Find where the given text appears and provide that cell's center as [x, y] coordinate. 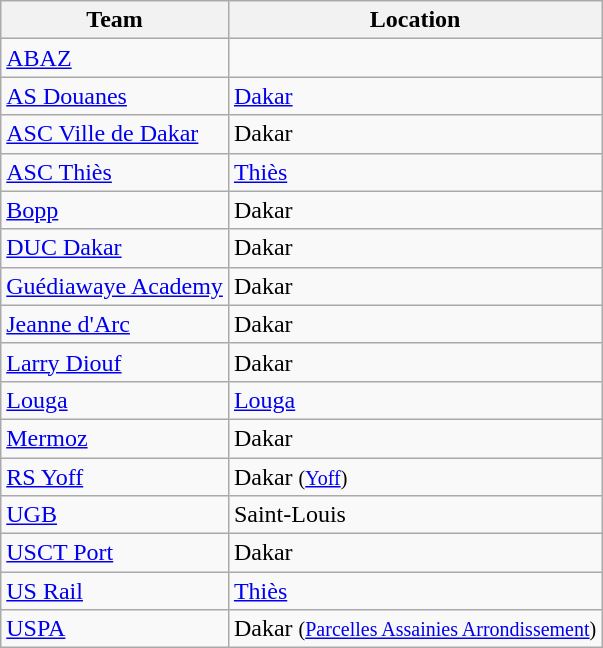
Guédiawaye Academy [115, 286]
Bopp [115, 210]
Saint-Louis [414, 515]
Mermoz [115, 438]
UGB [115, 515]
US Rail [115, 591]
ASC Ville de Dakar [115, 134]
Location [414, 20]
Team [115, 20]
Dakar (Parcelles Assainies Arrondissement) [414, 629]
ABAZ [115, 58]
RS Yoff [115, 477]
Jeanne d'Arc [115, 324]
Dakar (Yoff) [414, 477]
USPA [115, 629]
ASC Thiès [115, 172]
Larry Diouf [115, 362]
AS Douanes [115, 96]
DUC Dakar [115, 248]
USCT Port [115, 553]
